For the text-containing cell, return its midpoint in (X, Y) coordinate format. 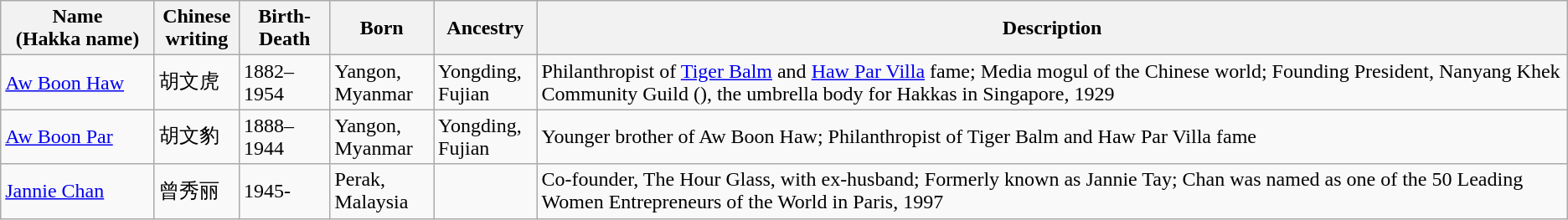
Birth-Death (285, 28)
Jannie Chan (78, 191)
Ancestry (486, 28)
Aw Boon Haw (78, 82)
1888–1944 (285, 137)
曾秀丽 (196, 191)
Younger brother of Aw Boon Haw; Philanthropist of Tiger Balm and Haw Par Villa fame (1052, 137)
Name(Hakka name) (78, 28)
1945- (285, 191)
Perak, Malaysia (382, 191)
Description (1052, 28)
Aw Boon Par (78, 137)
胡文虎 (196, 82)
Born (382, 28)
Chinese writing (196, 28)
1882–1954 (285, 82)
胡文豹 (196, 137)
